Search for the cell housing the specified text and yield its [x, y] center coordinate. 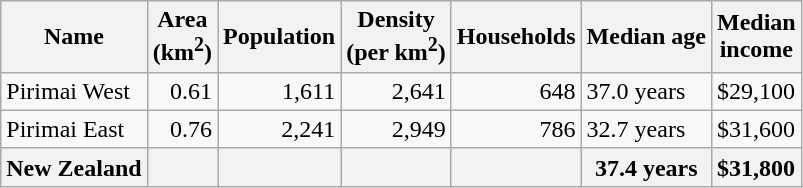
2,949 [396, 129]
37.4 years [646, 167]
32.7 years [646, 129]
0.76 [182, 129]
Households [516, 37]
Medianincome [756, 37]
786 [516, 129]
Pirimai West [74, 91]
Name [74, 37]
Density(per km2) [396, 37]
2,241 [280, 129]
Area(km2) [182, 37]
Pirimai East [74, 129]
Population [280, 37]
$31,800 [756, 167]
1,611 [280, 91]
Median age [646, 37]
0.61 [182, 91]
$29,100 [756, 91]
2,641 [396, 91]
648 [516, 91]
37.0 years [646, 91]
New Zealand [74, 167]
$31,600 [756, 129]
